Capture the cell that displays the provided text and extract its [x, y] central coordinate. 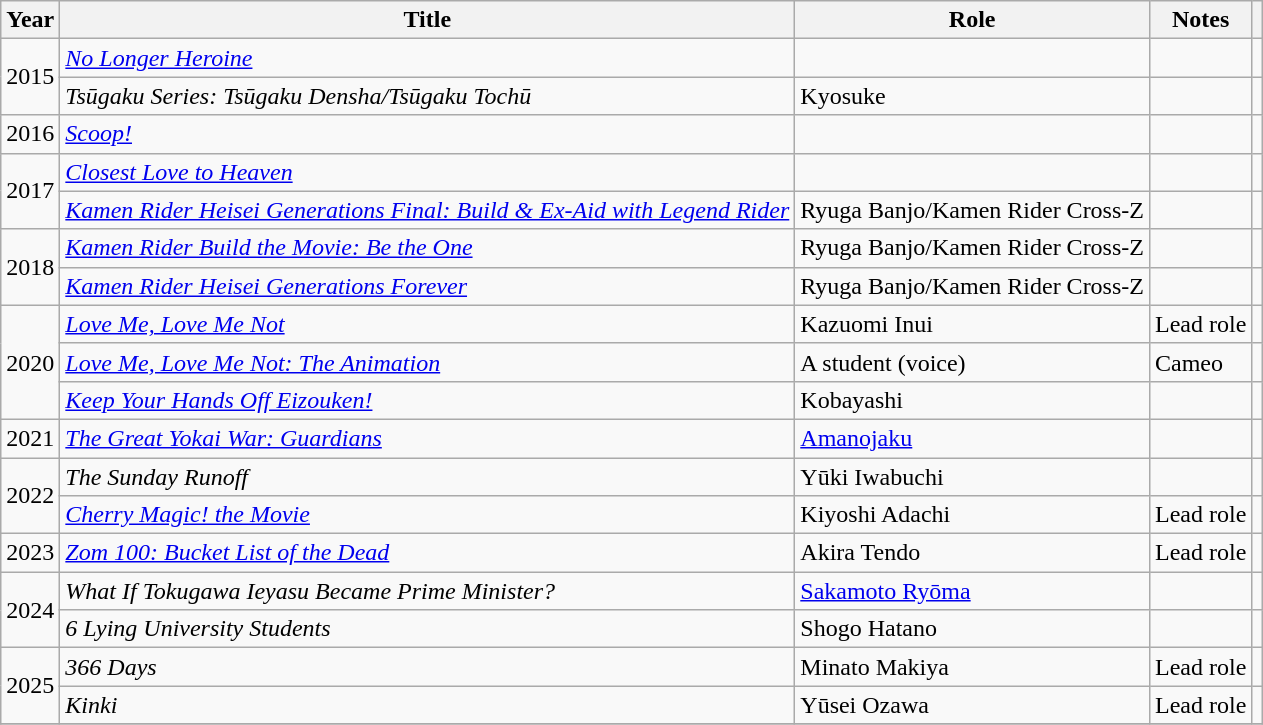
Scoop! [428, 134]
Kinki [428, 705]
Closest Love to Heaven [428, 172]
Yūki Iwabuchi [972, 477]
Year [30, 20]
2025 [30, 686]
366 Days [428, 667]
Love Me, Love Me Not [428, 324]
No Longer Heroine [428, 58]
2021 [30, 438]
Amanojaku [972, 438]
2018 [30, 267]
Keep Your Hands Off Eizouken! [428, 400]
Kamen Rider Heisei Generations Forever [428, 286]
Sakamoto Ryōma [972, 591]
Role [972, 20]
The Great Yokai War: Guardians [428, 438]
Love Me, Love Me Not: The Animation [428, 362]
Kamen Rider Build the Movie: Be the One [428, 248]
2024 [30, 610]
Tsūgaku Series: Tsūgaku Densha/Tsūgaku Tochū [428, 96]
A student (voice) [972, 362]
The Sunday Runoff [428, 477]
Cameo [1200, 362]
Yūsei Ozawa [972, 705]
Kiyoshi Adachi [972, 515]
Notes [1200, 20]
Minato Makiya [972, 667]
2016 [30, 134]
2023 [30, 553]
Kyosuke [972, 96]
Kamen Rider Heisei Generations Final: Build & Ex-Aid with Legend Rider [428, 210]
Title [428, 20]
Cherry Magic! the Movie [428, 515]
2020 [30, 362]
6 Lying University Students [428, 629]
Kazuomi Inui [972, 324]
Shogo Hatano [972, 629]
Akira Tendo [972, 553]
2017 [30, 191]
2015 [30, 77]
What If Tokugawa Ieyasu Became Prime Minister? [428, 591]
Zom 100: Bucket List of the Dead [428, 553]
Kobayashi [972, 400]
2022 [30, 496]
